Provide the (X, Y) coordinate of the cell's center where the given text is located.  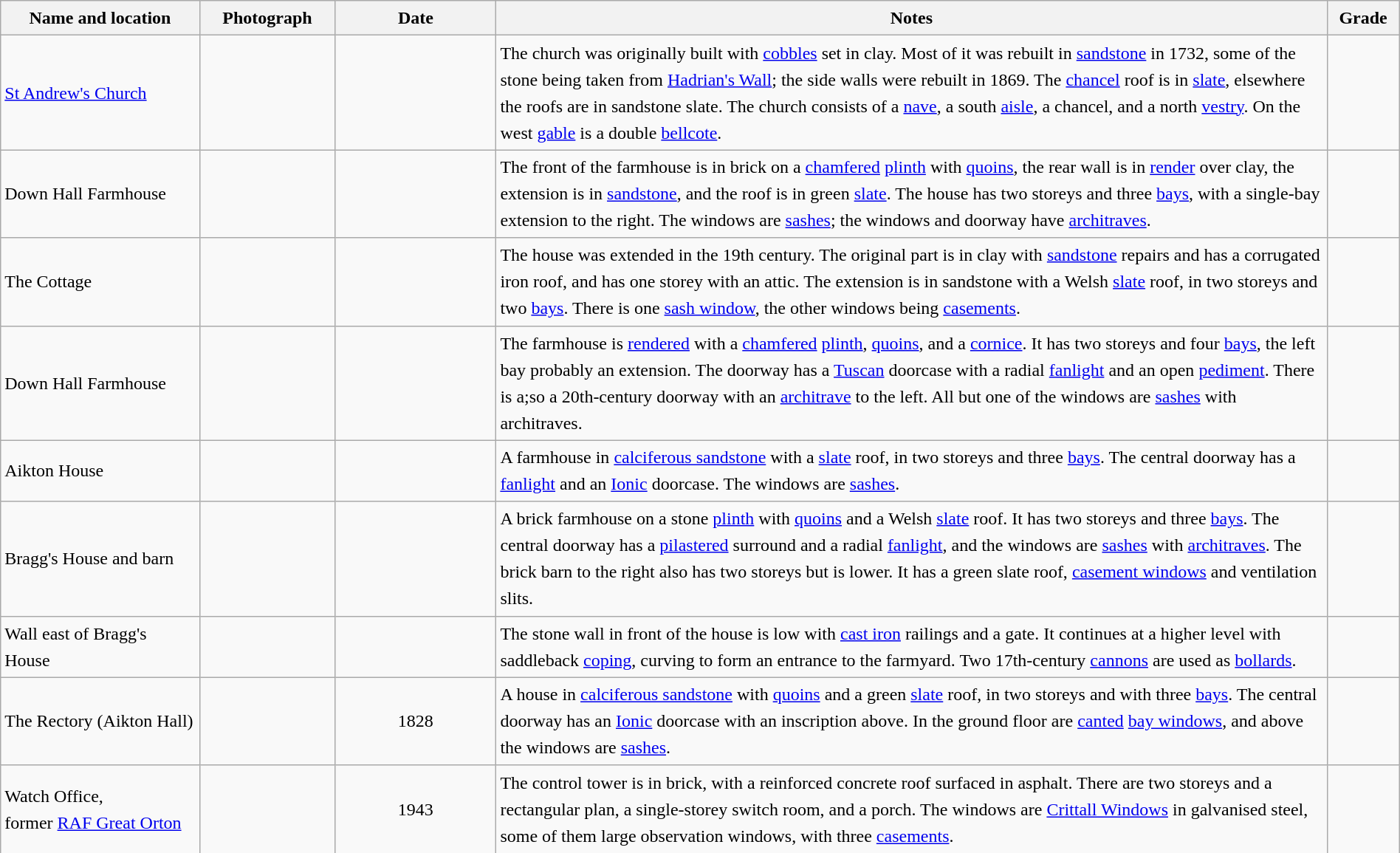
The Rectory (Aikton Hall) (100, 721)
Grade (1363, 18)
Notes (911, 18)
Aikton House (100, 471)
St Andrew's Church (100, 93)
Date (416, 18)
Name and location (100, 18)
Bragg's House and barn (100, 558)
Watch Office,former RAF Great Orton (100, 809)
Photograph (267, 18)
1828 (416, 721)
The Cottage (100, 282)
1943 (416, 809)
Wall east of Bragg's House (100, 647)
